Scan for the cell matching the given text and deliver its (x, y) coordinate at center. 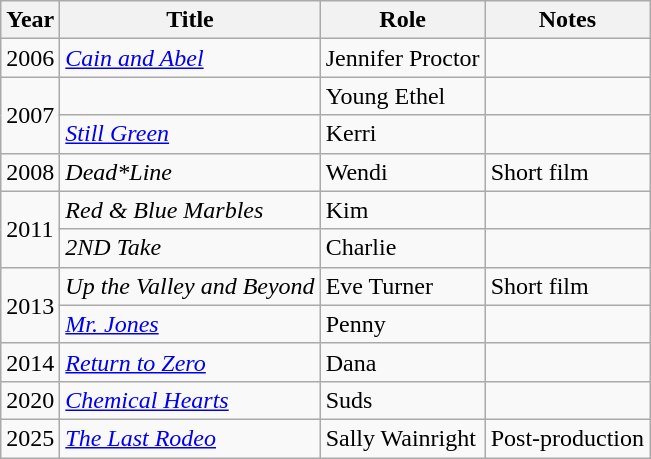
Kerri (402, 134)
Up the Valley and Beyond (190, 286)
Post-production (567, 438)
2014 (30, 362)
Young Ethel (402, 96)
Dead*Line (190, 172)
2006 (30, 58)
Jennifer Proctor (402, 58)
The Last Rodeo (190, 438)
Sally Wainright (402, 438)
2025 (30, 438)
Kim (402, 210)
Dana (402, 362)
Role (402, 20)
Cain and Abel (190, 58)
2007 (30, 115)
Chemical Hearts (190, 400)
Mr. Jones (190, 324)
2020 (30, 400)
Penny (402, 324)
2008 (30, 172)
2ND Take (190, 248)
Return to Zero (190, 362)
Charlie (402, 248)
2013 (30, 305)
Suds (402, 400)
Eve Turner (402, 286)
Notes (567, 20)
Year (30, 20)
Wendi (402, 172)
Red & Blue Marbles (190, 210)
2011 (30, 229)
Title (190, 20)
Still Green (190, 134)
